Determine the [X, Y] coordinate at the center of the cell enclosing the given text.  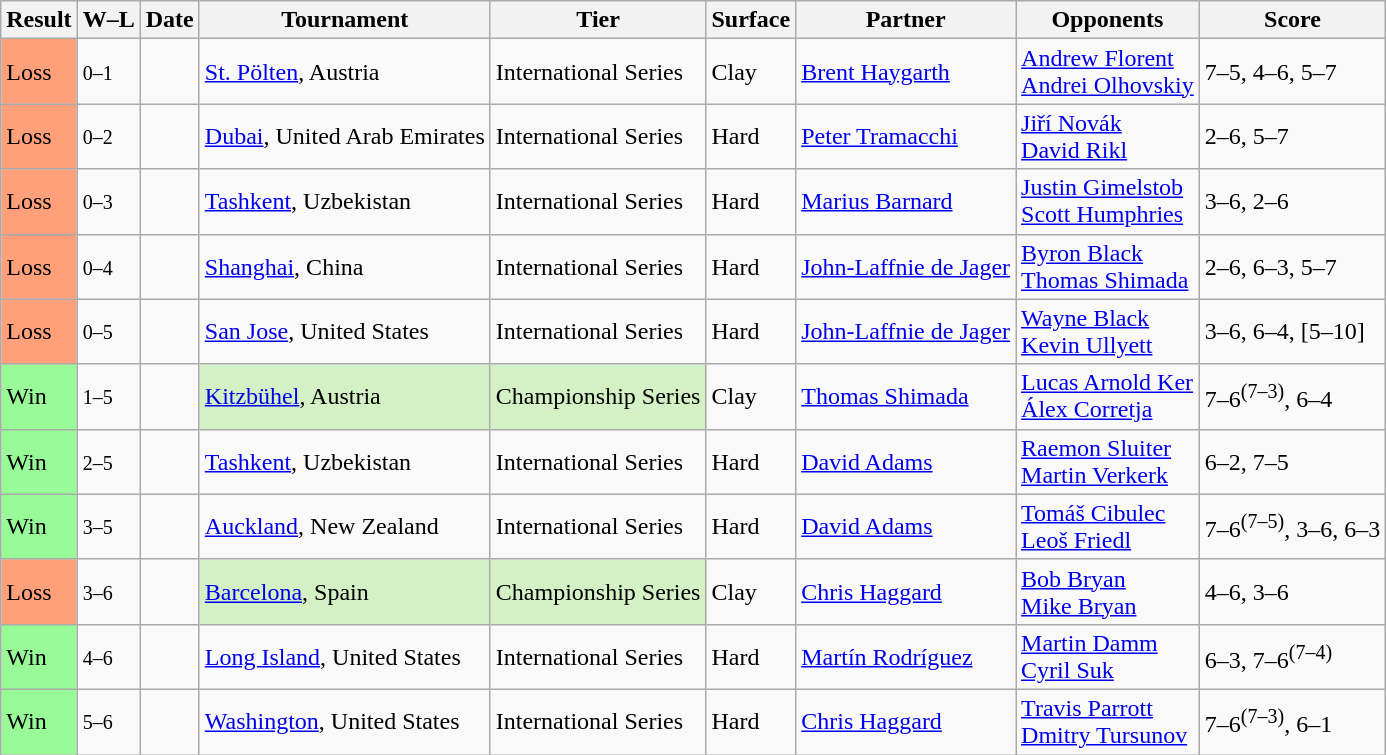
7–6(7–3), 6–1 [1292, 722]
0–3 [108, 202]
Peter Tramacchi [906, 136]
Byron Black Thomas Shimada [1108, 266]
4–6 [108, 656]
Score [1292, 20]
Bob Bryan Mike Bryan [1108, 592]
0–5 [108, 332]
Long Island, United States [344, 656]
Barcelona, Spain [344, 592]
Jiří Novák David Rikl [1108, 136]
Martín Rodríguez [906, 656]
Martin Damm Cyril Suk [1108, 656]
Travis Parrott Dmitry Tursunov [1108, 722]
2–6, 5–7 [1292, 136]
St. Pölten, Austria [344, 72]
Tournament [344, 20]
Tier [598, 20]
Auckland, New Zealand [344, 526]
Washington, United States [344, 722]
Shanghai, China [344, 266]
Tomáš Cibulec Leoš Friedl [1108, 526]
4–6, 3–6 [1292, 592]
Raemon Sluiter Martin Verkerk [1108, 462]
7–6(7–5), 3–6, 6–3 [1292, 526]
7–5, 4–6, 5–7 [1292, 72]
5–6 [108, 722]
3–6 [108, 592]
0–2 [108, 136]
1–5 [108, 396]
0–4 [108, 266]
2–5 [108, 462]
0–1 [108, 72]
Thomas Shimada [906, 396]
3–6, 6–4, [5–10] [1292, 332]
6–2, 7–5 [1292, 462]
Partner [906, 20]
Wayne Black Kevin Ullyett [1108, 332]
Lucas Arnold Ker Álex Corretja [1108, 396]
Dubai, United Arab Emirates [344, 136]
Date [170, 20]
Result [39, 20]
Opponents [1108, 20]
San Jose, United States [344, 332]
W–L [108, 20]
Marius Barnard [906, 202]
Justin Gimelstob Scott Humphries [1108, 202]
Surface [751, 20]
3–5 [108, 526]
Brent Haygarth [906, 72]
2–6, 6–3, 5–7 [1292, 266]
7–6(7–3), 6–4 [1292, 396]
3–6, 2–6 [1292, 202]
6–3, 7–6(7–4) [1292, 656]
Kitzbühel, Austria [344, 396]
Andrew Florent Andrei Olhovskiy [1108, 72]
